From the cell containing the given text, extract its center point as (x, y) coordinate. 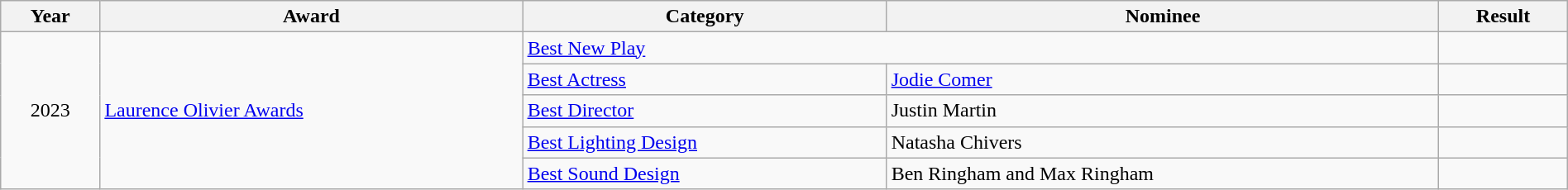
Best Director (705, 111)
Category (705, 17)
Year (50, 17)
Best Sound Design (705, 173)
Nominee (1163, 17)
Laurence Olivier Awards (311, 111)
Ben Ringham and Max Ringham (1163, 173)
Jodie Comer (1163, 79)
Natasha Chivers (1163, 142)
Result (1503, 17)
Award (311, 17)
Best Actress (705, 79)
2023 (50, 111)
Justin Martin (1163, 111)
Best New Play (981, 48)
Best Lighting Design (705, 142)
